Determine the (x, y) coordinate at the center of the cell enclosing the given text.  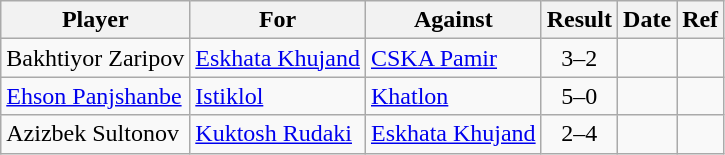
Khatlon (453, 96)
Azizbek Sultonov (96, 134)
CSKA Pamir (453, 58)
2–4 (579, 134)
5–0 (579, 96)
Against (453, 20)
Result (579, 20)
For (278, 20)
Date (648, 20)
Ref (700, 20)
Bakhtiyor Zaripov (96, 58)
Kuktosh Rudaki (278, 134)
Istiklol (278, 96)
3–2 (579, 58)
Ehson Panjshanbe (96, 96)
Player (96, 20)
